Find where the given text appears and provide that cell's center as [x, y] coordinate. 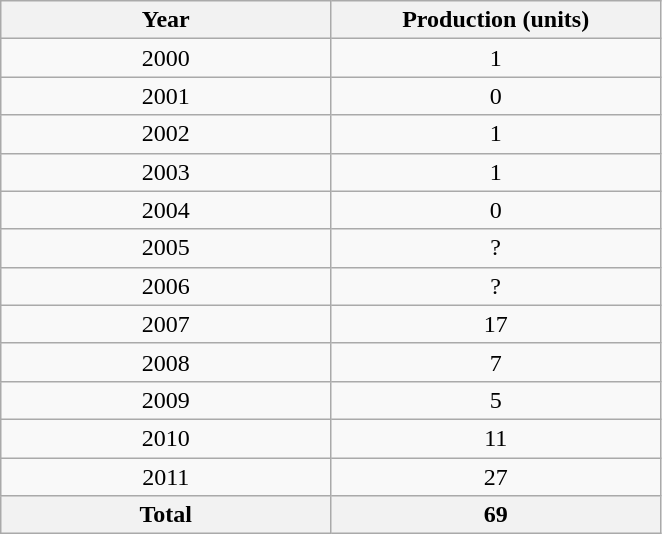
Production (units) [496, 20]
2000 [166, 58]
Year [166, 20]
2002 [166, 134]
2011 [166, 477]
Total [166, 515]
2007 [166, 324]
2010 [166, 438]
69 [496, 515]
5 [496, 400]
2001 [166, 96]
27 [496, 477]
2003 [166, 172]
2009 [166, 400]
2005 [166, 248]
2008 [166, 362]
11 [496, 438]
2006 [166, 286]
7 [496, 362]
2004 [166, 210]
17 [496, 324]
